Return the [X, Y] coordinate for the center point of the cell that contains the specified text.  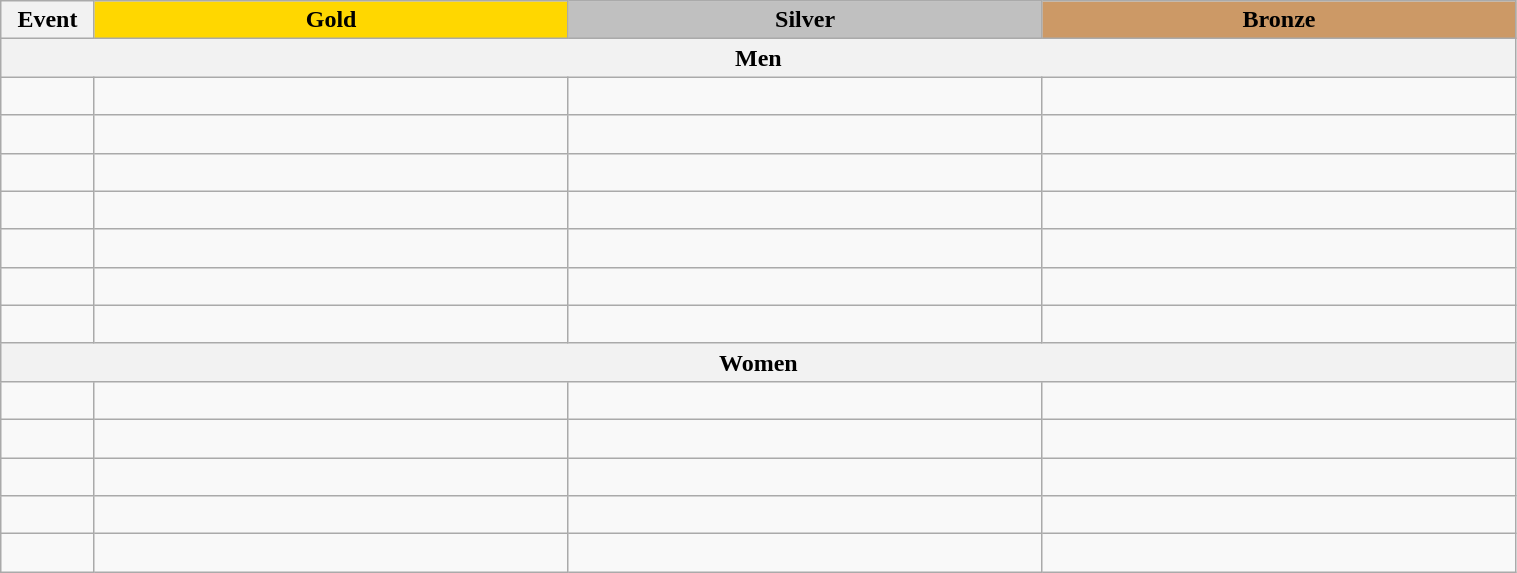
Silver [805, 20]
Gold [331, 20]
Bronze [1279, 20]
Event [48, 20]
Women [758, 362]
Men [758, 58]
